From the cell containing the given text, extract its center point as [x, y] coordinate. 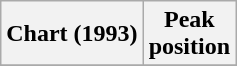
Chart (1993) [72, 34]
Peakposition [189, 34]
